Capture the cell that displays the provided text and extract its [X, Y] central coordinate. 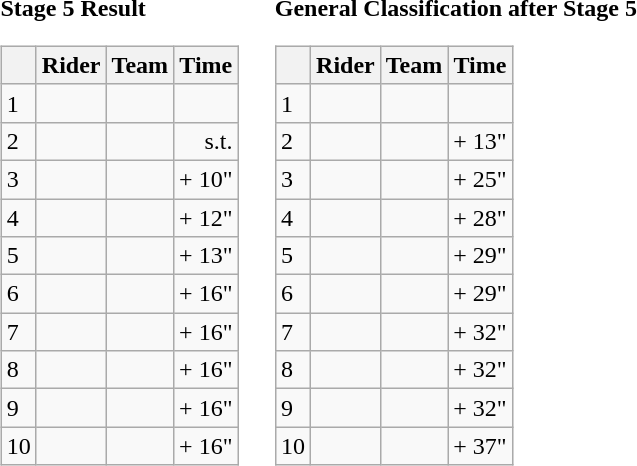
+ 10" [206, 179]
+ 37" [480, 446]
+ 25" [480, 179]
s.t. [206, 141]
+ 28" [480, 217]
+ 12" [206, 217]
